Search for the cell housing the specified text and yield its (x, y) center coordinate. 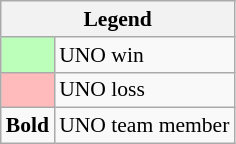
Legend (118, 19)
UNO team member (144, 126)
UNO win (144, 55)
UNO loss (144, 90)
Bold (28, 126)
